For the text-containing cell, return its midpoint in (x, y) coordinate format. 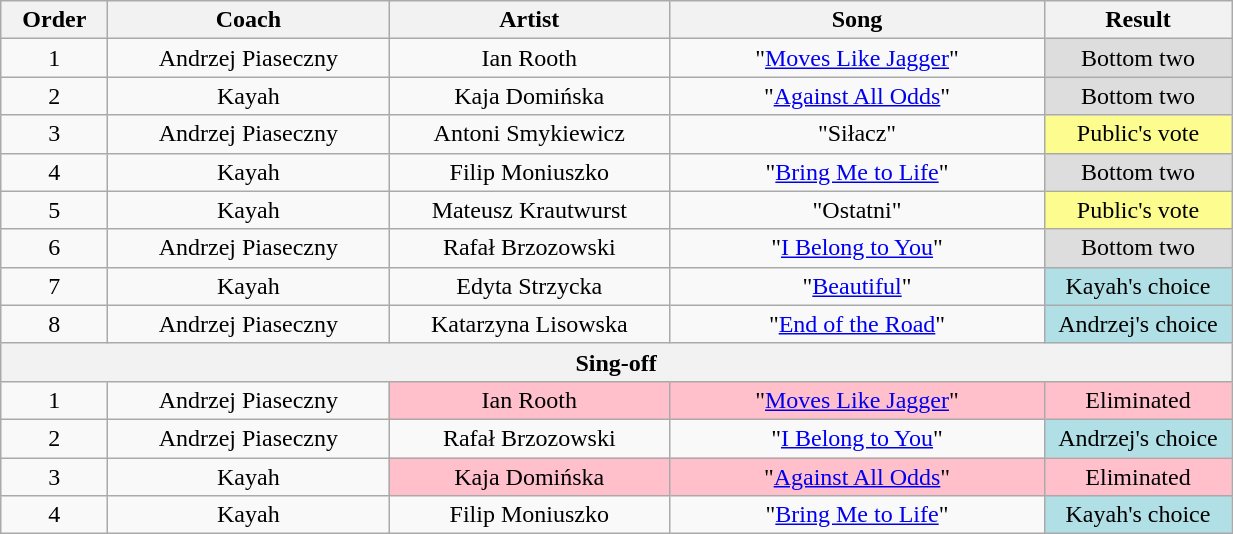
8 (54, 324)
"Beautiful" (858, 286)
Katarzyna Lisowska (530, 324)
"Siłacz" (858, 134)
Order (54, 20)
7 (54, 286)
Song (858, 20)
"Ostatni" (858, 210)
Coach (248, 20)
Sing-off (616, 362)
"End of the Road" (858, 324)
6 (54, 248)
Artist (530, 20)
Mateusz Krautwurst (530, 210)
5 (54, 210)
Antoni Smykiewicz (530, 134)
Result (1138, 20)
Edyta Strzycka (530, 286)
